Provide the (X, Y) coordinate of the cell's center where the given text is located.  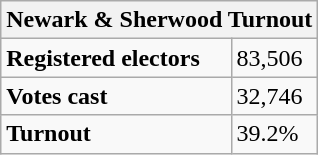
Registered electors (116, 58)
39.2% (274, 134)
83,506 (274, 58)
Newark & Sherwood Turnout (160, 20)
32,746 (274, 96)
Turnout (116, 134)
Votes cast (116, 96)
